Identify which cell holds the provided text, then report its [x, y] central coordinate. 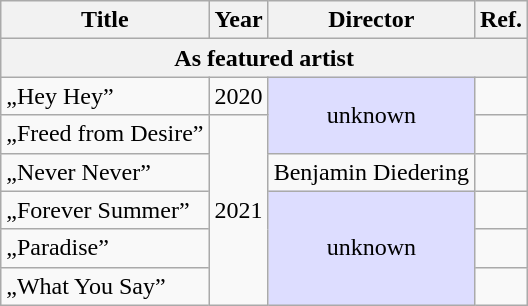
„Hey Hey” [105, 96]
2021 [238, 210]
Director [371, 20]
„Never Never” [105, 172]
Year [238, 20]
Ref. [500, 20]
2020 [238, 96]
„What You Say” [105, 286]
As featured artist [264, 58]
„Forever Summer” [105, 210]
Title [105, 20]
Benjamin Diedering [371, 172]
„Freed from Desire” [105, 134]
„Paradise” [105, 248]
